Extract the [x, y] coordinate from the center of the cell holding the provided text.  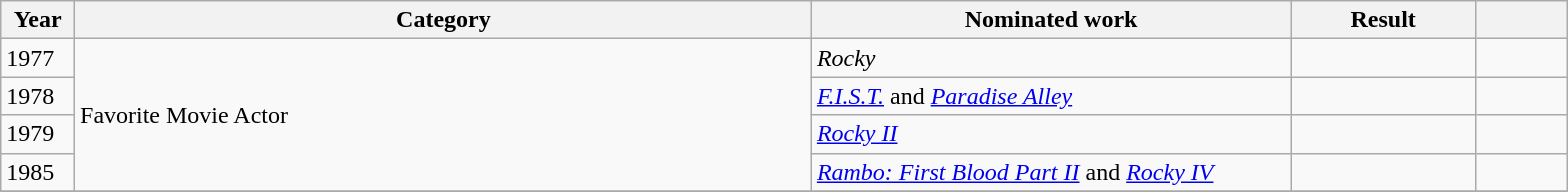
Nominated work [1051, 20]
F.I.S.T. and Paradise Alley [1051, 96]
Year [38, 20]
Favorite Movie Actor [444, 115]
Rocky [1051, 58]
1979 [38, 134]
Category [444, 20]
Result [1383, 20]
1977 [38, 58]
Rocky II [1051, 134]
1978 [38, 96]
Rambo: First Blood Part II and Rocky IV [1051, 172]
1985 [38, 172]
